Find where the given text appears and provide that cell's center as (X, Y) coordinate. 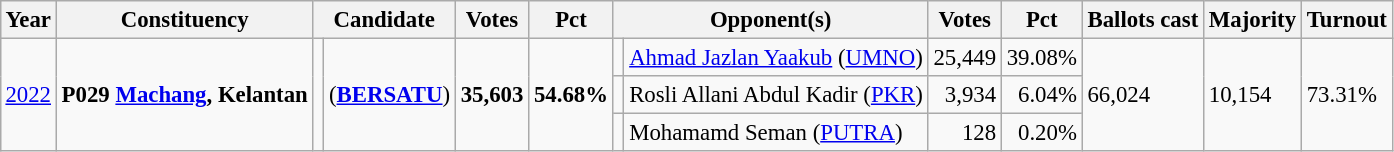
0.20% (1042, 133)
73.31% (1346, 94)
2022 (28, 94)
(BERSATU) (390, 94)
25,449 (964, 57)
66,024 (1142, 94)
3,934 (964, 95)
Mohamamd Seman (PUTRA) (776, 133)
Candidate (384, 20)
39.08% (1042, 57)
Constituency (184, 20)
Rosli Allani Abdul Kadir (PKR) (776, 95)
Ballots cast (1142, 20)
54.68% (572, 94)
6.04% (1042, 95)
35,603 (492, 94)
P029 Machang, Kelantan (184, 94)
Year (28, 20)
Opponent(s) (770, 20)
128 (964, 133)
Turnout (1346, 20)
10,154 (1253, 94)
Ahmad Jazlan Yaakub (UMNO) (776, 57)
Majority (1253, 20)
